Detect which cell encompasses the target text, then output its [x, y] center coordinate. 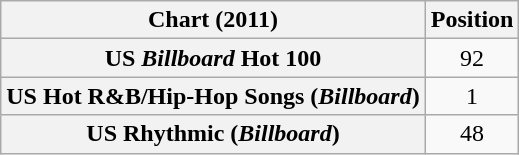
US Billboard Hot 100 [213, 58]
Chart (2011) [213, 20]
48 [472, 134]
1 [472, 96]
92 [472, 58]
Position [472, 20]
US Rhythmic (Billboard) [213, 134]
US Hot R&B/Hip-Hop Songs (Billboard) [213, 96]
